Capture the cell that displays the provided text and extract its [x, y] central coordinate. 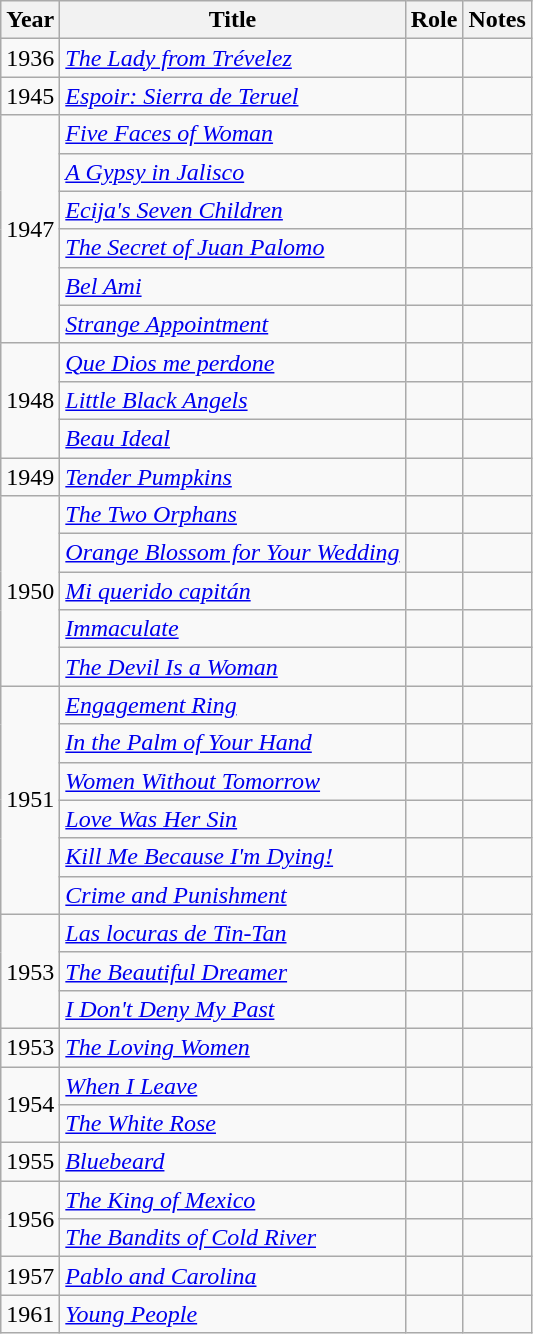
1951 [30, 800]
1949 [30, 477]
In the Palm of Your Hand [232, 743]
Que Dios me perdone [232, 362]
Ecija's Seven Children [232, 210]
Engagement Ring [232, 705]
The Bandits of Cold River [232, 1238]
Young People [232, 1314]
The King of Mexico [232, 1200]
Tender Pumpkins [232, 477]
Notes [497, 20]
The Loving Women [232, 1047]
1957 [30, 1276]
The Lady from Trévelez [232, 58]
I Don't Deny My Past [232, 1009]
1947 [30, 229]
The Beautiful Dreamer [232, 971]
Las locuras de Tin-Tan [232, 933]
1961 [30, 1314]
Espoir: Sierra de Teruel [232, 96]
Strange Appointment [232, 324]
Orange Blossom for Your Wedding [232, 553]
1956 [30, 1219]
Mi querido capitán [232, 591]
Beau Ideal [232, 438]
Love Was Her Sin [232, 819]
1955 [30, 1162]
Title [232, 20]
A Gypsy in Jalisco [232, 172]
Crime and Punishment [232, 895]
Immaculate [232, 629]
Little Black Angels [232, 400]
When I Leave [232, 1085]
1948 [30, 400]
The Two Orphans [232, 515]
Bel Ami [232, 286]
Bluebeard [232, 1162]
Women Without Tomorrow [232, 781]
Five Faces of Woman [232, 134]
Pablo and Carolina [232, 1276]
The Devil Is a Woman [232, 667]
Role [434, 20]
The Secret of Juan Palomo [232, 248]
1936 [30, 58]
Year [30, 20]
The White Rose [232, 1124]
Kill Me Because I'm Dying! [232, 857]
1950 [30, 591]
1945 [30, 96]
1954 [30, 1104]
